For the text-containing cell, return its midpoint in (x, y) coordinate format. 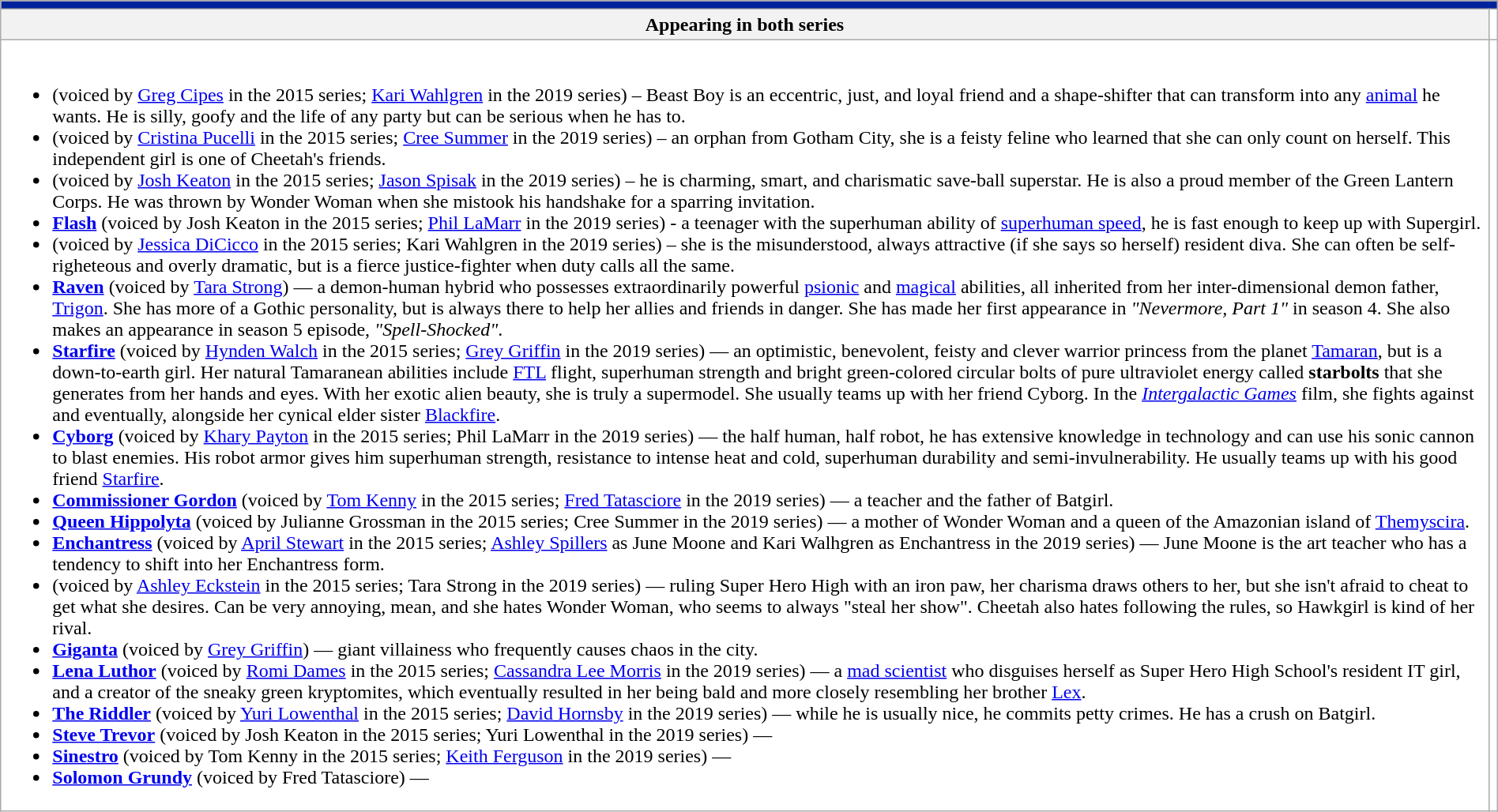
Appearing in both series (744, 24)
